Determine the [x, y] coordinate at the center of the cell enclosing the given text.  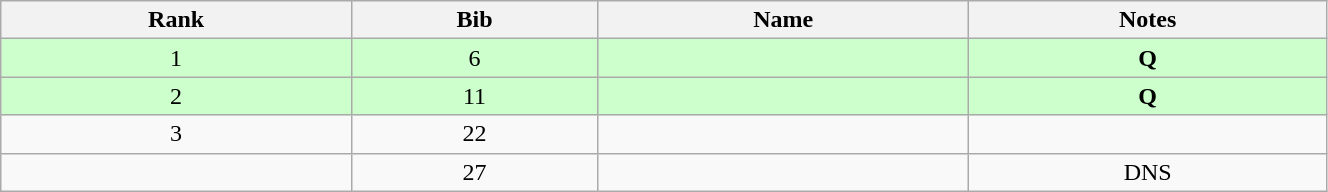
27 [474, 172]
DNS [1148, 172]
Name [784, 20]
2 [176, 96]
22 [474, 134]
Rank [176, 20]
Bib [474, 20]
11 [474, 96]
3 [176, 134]
Notes [1148, 20]
6 [474, 58]
1 [176, 58]
